Search for the cell housing the specified text and yield its (X, Y) center coordinate. 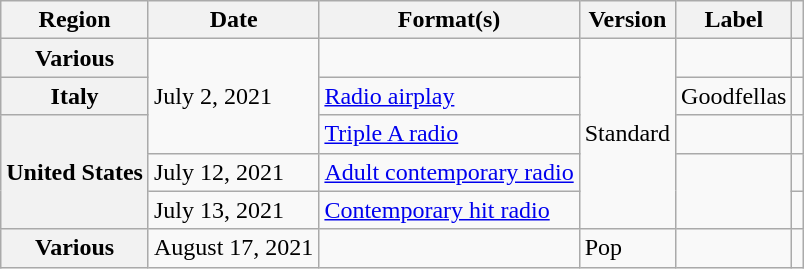
Format(s) (449, 20)
August 17, 2021 (233, 248)
Standard (627, 134)
July 12, 2021 (233, 172)
Italy (75, 96)
July 2, 2021 (233, 96)
Label (734, 20)
Radio airplay (449, 96)
Date (233, 20)
Triple A radio (449, 134)
Adult contemporary radio (449, 172)
Goodfellas (734, 96)
United States (75, 172)
July 13, 2021 (233, 210)
Contemporary hit radio (449, 210)
Pop (627, 248)
Region (75, 20)
Version (627, 20)
